Provide the [x, y] coordinate of the cell's center where the given text is located.  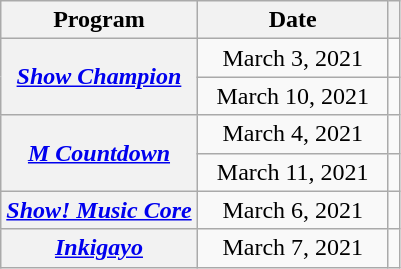
March 3, 2021 [292, 58]
March 6, 2021 [292, 210]
M Countdown [99, 153]
March 10, 2021 [292, 96]
March 4, 2021 [292, 134]
March 11, 2021 [292, 172]
March 7, 2021 [292, 248]
Show! Music Core [99, 210]
Program [99, 20]
Show Champion [99, 77]
Date [292, 20]
Inkigayo [99, 248]
